Locate the cell with the specified text and output its (x, y) center coordinate. 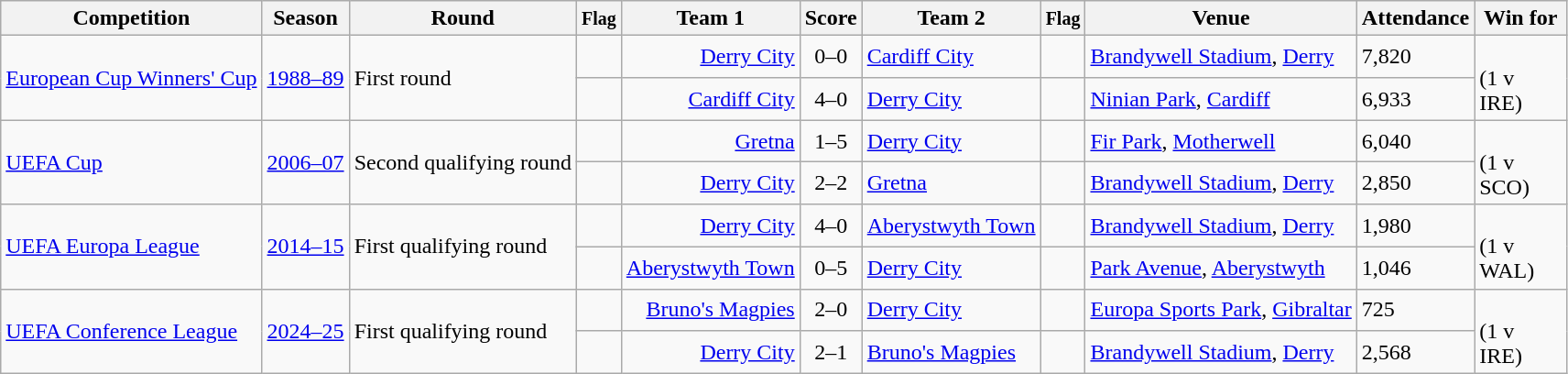
1–5 (831, 141)
Attendance (1415, 18)
6,040 (1415, 141)
1,980 (1415, 225)
725 (1415, 310)
UEFA Europa League (132, 247)
European Cup Winners' Cup (132, 78)
1,046 (1415, 268)
Europa Sports Park, Gibraltar (1221, 310)
(1 v SCO) (1520, 162)
First round (463, 78)
Team 2 (951, 18)
2006–07 (306, 162)
UEFA Cup (132, 162)
Park Avenue, Aberystwyth (1221, 268)
Round (463, 18)
2024–25 (306, 331)
Win for (1520, 18)
Score (831, 18)
2–1 (831, 352)
2,850 (1415, 183)
1988–89 (306, 78)
Fir Park, Motherwell (1221, 141)
Competition (132, 18)
Venue (1221, 18)
Second qualifying round (463, 162)
Ninian Park, Cardiff (1221, 99)
7,820 (1415, 57)
(1 v WAL) (1520, 247)
2014–15 (306, 247)
0–5 (831, 268)
0–0 (831, 57)
Team 1 (711, 18)
2,568 (1415, 352)
2–0 (831, 310)
Season (306, 18)
2–2 (831, 183)
6,933 (1415, 99)
UEFA Conference League (132, 331)
